Provide the (x, y) coordinate of the cell's center where the given text is located.  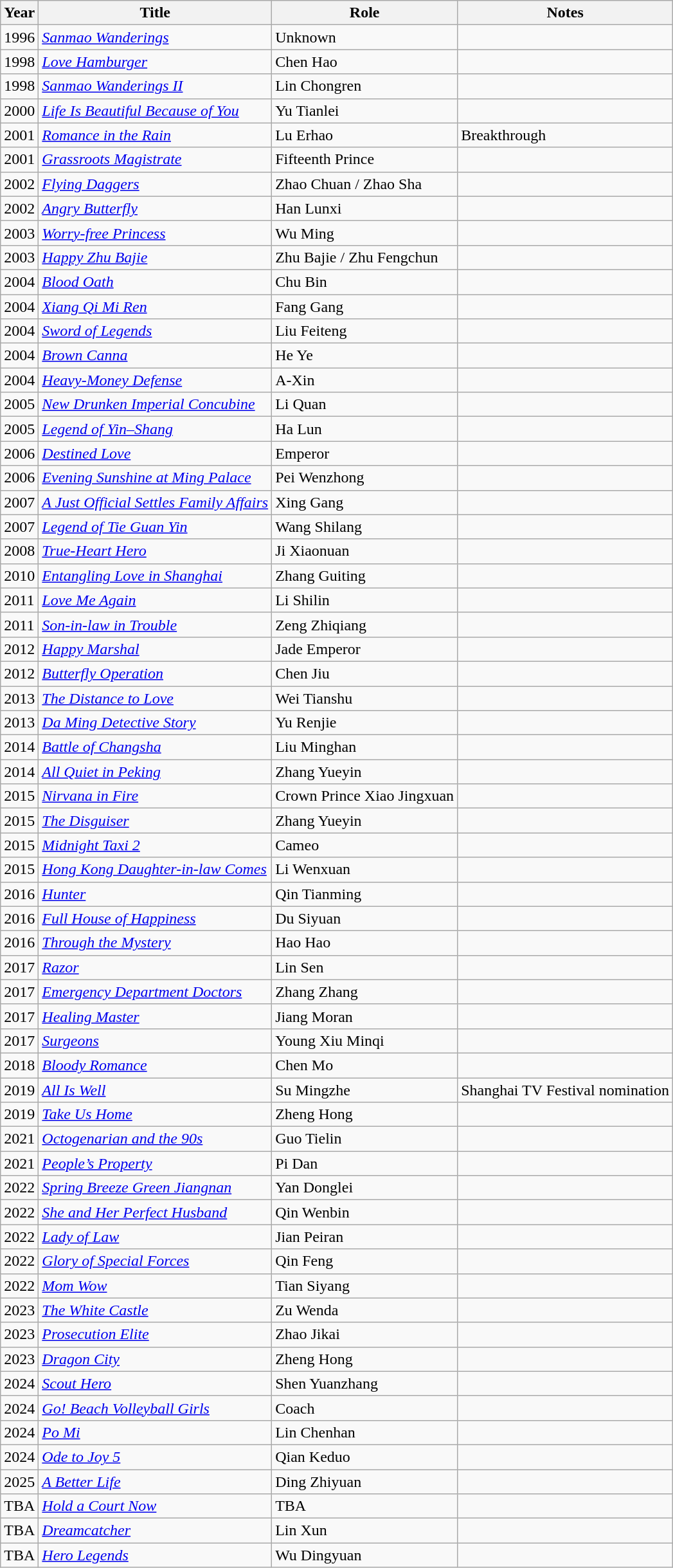
Bloody Romance (156, 1065)
She and Her Perfect Husband (156, 1212)
Sanmao Wanderings II (156, 86)
Worry-free Princess (156, 233)
A Just Official Settles Family Affairs (156, 502)
Sword of Legends (156, 331)
1996 (19, 37)
Zhang Zhang (365, 992)
Title (156, 13)
Lin Chongren (365, 86)
Yan Donglei (365, 1188)
2010 (19, 576)
2018 (19, 1065)
Sanmao Wanderings (156, 37)
Cameo (365, 845)
Zhao Jikai (365, 1335)
He Ye (365, 356)
Emergency Department Doctors (156, 992)
Jian Peiran (365, 1237)
Wu Dingyuan (365, 1555)
Guo Tielin (365, 1139)
Glory of Special Forces (156, 1261)
Legend of Tie Guan Yin (156, 527)
Jade Emperor (365, 649)
Octogenarian and the 90s (156, 1139)
Lu Erhao (365, 135)
A Better Life (156, 1481)
Lin Sen (365, 967)
Lin Chenhan (365, 1432)
All Quiet in Peking (156, 772)
Grassroots Magistrate (156, 160)
Hao Hao (365, 943)
Brown Canna (156, 356)
Go! Beach Volleyball Girls (156, 1408)
New Drunken Imperial Concubine (156, 405)
Life Is Beautiful Because of You (156, 111)
Wei Tianshu (365, 698)
Dreamcatcher (156, 1531)
Yu Tianlei (365, 111)
Blood Oath (156, 282)
Full House of Happiness (156, 918)
Nirvana in Fire (156, 796)
Qian Keduo (365, 1457)
Love Hamburger (156, 62)
Razor (156, 967)
Fifteenth Prince (365, 160)
Evening Sunshine at Ming Palace (156, 478)
Qin Wenbin (365, 1212)
All Is Well (156, 1090)
Heavy-Money Defense (156, 380)
Zhao Chuan / Zhao Sha (365, 184)
Entangling Love in Shanghai (156, 576)
Jiang Moran (365, 1016)
Li Quan (365, 405)
Zhang Guiting (365, 576)
True-Heart Hero (156, 551)
Through the Mystery (156, 943)
Ding Zhiyuan (365, 1481)
Healing Master (156, 1016)
Lin Xun (365, 1531)
Li Wenxuan (365, 870)
Prosecution Elite (156, 1335)
Wu Ming (365, 233)
Shen Yuanzhang (365, 1383)
Crown Prince Xiao Jingxuan (365, 796)
Su Mingzhe (365, 1090)
Yu Renjie (365, 723)
Romance in the Rain (156, 135)
2008 (19, 551)
Chu Bin (365, 282)
Xing Gang (365, 502)
Qin Tianming (365, 894)
2000 (19, 111)
Battle of Changsha (156, 747)
Hero Legends (156, 1555)
Midnight Taxi 2 (156, 845)
Qin Feng (365, 1261)
Butterfly Operation (156, 673)
Mom Wow (156, 1286)
2025 (19, 1481)
Hunter (156, 894)
Love Me Again (156, 600)
Chen Jiu (365, 673)
Destined Love (156, 453)
Liu Minghan (365, 747)
Young Xiu Minqi (365, 1041)
The Distance to Love (156, 698)
Tian Siyang (365, 1286)
Happy Marshal (156, 649)
Ji Xiaonuan (365, 551)
Son-in-law in Trouble (156, 624)
Wang Shilang (365, 527)
People’s Property (156, 1163)
Chen Mo (365, 1065)
Happy Zhu Bajie (156, 257)
Lady of Law (156, 1237)
Year (19, 13)
Unknown (365, 37)
Shanghai TV Festival nomination (566, 1090)
Take Us Home (156, 1115)
Zhu Bajie / Zhu Fengchun (365, 257)
Scout Hero (156, 1383)
Da Ming Detective Story (156, 723)
Chen Hao (365, 62)
Han Lunxi (365, 208)
Pi Dan (365, 1163)
Breakthrough (566, 135)
Zu Wenda (365, 1310)
Surgeons (156, 1041)
Emperor (365, 453)
Coach (365, 1408)
Notes (566, 13)
Dragon City (156, 1359)
The Disguiser (156, 821)
Xiang Qi Mi Ren (156, 307)
Ha Lun (365, 429)
Hold a Court Now (156, 1506)
Angry Butterfly (156, 208)
Pei Wenzhong (365, 478)
Fang Gang (365, 307)
Ode to Joy 5 (156, 1457)
Po Mi (156, 1432)
A-Xin (365, 380)
The White Castle (156, 1310)
Du Siyuan (365, 918)
Legend of Yin–Shang (156, 429)
Role (365, 13)
Liu Feiteng (365, 331)
Zeng Zhiqiang (365, 624)
Spring Breeze Green Jiangnan (156, 1188)
Flying Daggers (156, 184)
Li Shilin (365, 600)
Hong Kong Daughter-in-law Comes (156, 870)
